Output the [x, y] coordinate of the center of the cell containing the given text.  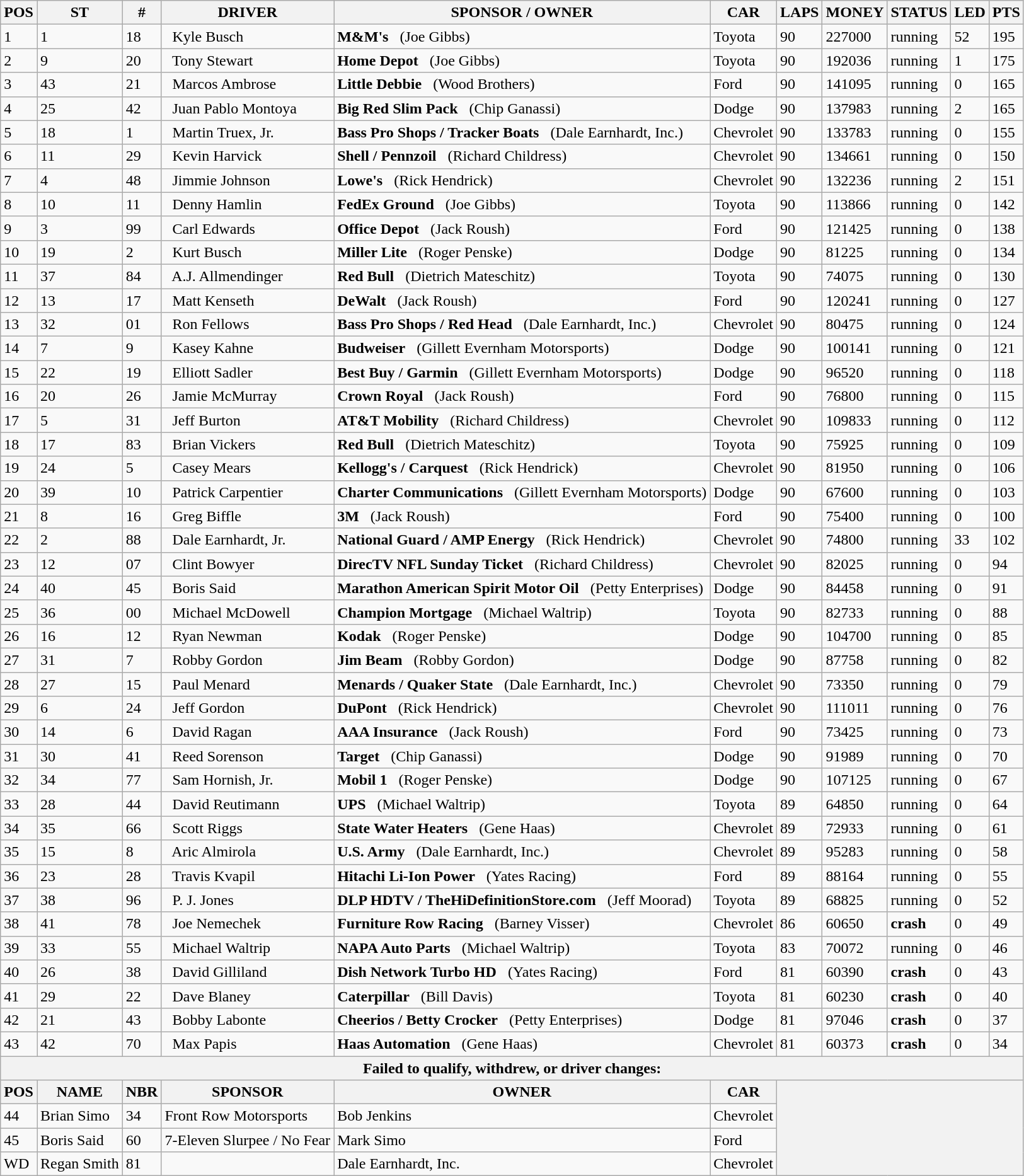
132236 [854, 180]
Dale Earnhardt, Jr. [248, 540]
72933 [854, 828]
Ron Fellows [248, 325]
Joe Nemechek [248, 924]
Regan Smith [79, 1164]
Paul Menard [248, 684]
81950 [854, 468]
NAPA Auto Parts (Michael Waltrip) [522, 948]
227000 [854, 37]
127 [1006, 301]
133783 [854, 132]
7-Eleven Slurpee / No Fear [248, 1140]
Aric Almirola [248, 852]
87758 [854, 660]
73350 [854, 684]
76800 [854, 396]
175 [1006, 61]
61 [1006, 828]
A.J. Allmendinger [248, 276]
Brian Simo [79, 1116]
74800 [854, 540]
Mark Simo [522, 1140]
# [142, 13]
Bobby Labonte [248, 1020]
49 [1006, 924]
103 [1006, 492]
130 [1006, 276]
88164 [854, 876]
Bass Pro Shops / Red Head (Dale Earnhardt, Inc.) [522, 325]
Michael McDowell [248, 612]
David Ragan [248, 732]
Kodak (Roger Penske) [522, 636]
Sam Hornish, Jr. [248, 780]
U.S. Army (Dale Earnhardt, Inc.) [522, 852]
60230 [854, 996]
Lowe's (Rick Hendrick) [522, 180]
National Guard / AMP Energy (Rick Hendrick) [522, 540]
DeWalt (Jack Roush) [522, 301]
102 [1006, 540]
Max Papis [248, 1044]
Jamie McMurray [248, 396]
111011 [854, 708]
Crown Royal (Jack Roush) [522, 396]
155 [1006, 132]
81225 [854, 252]
UPS (Michael Waltrip) [522, 804]
Target (Chip Ganassi) [522, 756]
138 [1006, 228]
Clint Bowyer [248, 564]
76 [1006, 708]
Hitachi Li-Ion Power (Yates Racing) [522, 876]
Front Row Motorsports [248, 1116]
121425 [854, 228]
OWNER [522, 1092]
Furniture Row Racing (Barney Visser) [522, 924]
DLP HDTV / TheHiDefinitionStore.com (Jeff Moorad) [522, 900]
73 [1006, 732]
Home Depot (Joe Gibbs) [522, 61]
58 [1006, 852]
100141 [854, 349]
ST [79, 13]
LAPS [800, 13]
67 [1006, 780]
67600 [854, 492]
Tony Stewart [248, 61]
Jeff Gordon [248, 708]
48 [142, 180]
79 [1006, 684]
95283 [854, 852]
Patrick Carpentier [248, 492]
Haas Automation (Gene Haas) [522, 1044]
78 [142, 924]
84 [142, 276]
112 [1006, 420]
AAA Insurance (Jack Roush) [522, 732]
Greg Biffle [248, 516]
Kasey Kahne [248, 349]
Miller Lite (Roger Penske) [522, 252]
Caterpillar (Bill Davis) [522, 996]
Failed to qualify, withdrew, or driver changes: [512, 1068]
96 [142, 900]
121 [1006, 349]
Best Buy / Garmin (Gillett Evernham Motorsports) [522, 372]
Kurt Busch [248, 252]
66 [142, 828]
PTS [1006, 13]
104700 [854, 636]
60650 [854, 924]
Big Red Slim Pack (Chip Ganassi) [522, 108]
68825 [854, 900]
96520 [854, 372]
Cheerios / Betty Crocker (Petty Enterprises) [522, 1020]
86 [800, 924]
134661 [854, 156]
64 [1006, 804]
Bob Jenkins [522, 1116]
70072 [854, 948]
75400 [854, 516]
Dave Blaney [248, 996]
AT&T Mobility (Richard Childress) [522, 420]
60373 [854, 1044]
Mobil 1 (Roger Penske) [522, 780]
Dish Network Turbo HD (Yates Racing) [522, 972]
Marcos Ambrose [248, 84]
Juan Pablo Montoya [248, 108]
75925 [854, 444]
Budweiser (Gillett Evernham Motorsports) [522, 349]
74075 [854, 276]
82733 [854, 612]
07 [142, 564]
Dale Earnhardt, Inc. [522, 1164]
120241 [854, 301]
141095 [854, 84]
P. J. Jones [248, 900]
109 [1006, 444]
Bass Pro Shops / Tracker Boats (Dale Earnhardt, Inc.) [522, 132]
Marathon American Spirit Motor Oil (Petty Enterprises) [522, 588]
91989 [854, 756]
Menards / Quaker State (Dale Earnhardt, Inc.) [522, 684]
David Reutimann [248, 804]
M&M's (Joe Gibbs) [522, 37]
Reed Sorenson [248, 756]
MONEY [854, 13]
WD [19, 1164]
Charter Communications (Gillett Evernham Motorsports) [522, 492]
SPONSOR [248, 1092]
60390 [854, 972]
91 [1006, 588]
Robby Gordon [248, 660]
151 [1006, 180]
Matt Kenseth [248, 301]
State Water Heaters (Gene Haas) [522, 828]
137983 [854, 108]
107125 [854, 780]
113866 [854, 204]
64850 [854, 804]
Carl Edwards [248, 228]
73425 [854, 732]
LED [970, 13]
Jeff Burton [248, 420]
Jimmie Johnson [248, 180]
DRIVER [248, 13]
Ryan Newman [248, 636]
Kyle Busch [248, 37]
3M (Jack Roush) [522, 516]
Jim Beam (Robby Gordon) [522, 660]
60 [142, 1140]
Scott Riggs [248, 828]
97046 [854, 1020]
DuPont (Rick Hendrick) [522, 708]
DirecTV NFL Sunday Ticket (Richard Childress) [522, 564]
195 [1006, 37]
Denny Hamlin [248, 204]
142 [1006, 204]
115 [1006, 396]
Kellogg's / Carquest (Rick Hendrick) [522, 468]
106 [1006, 468]
150 [1006, 156]
84458 [854, 588]
Shell / Pennzoil (Richard Childress) [522, 156]
80475 [854, 325]
Travis Kvapil [248, 876]
Brian Vickers [248, 444]
01 [142, 325]
FedEx Ground (Joe Gibbs) [522, 204]
100 [1006, 516]
00 [142, 612]
Elliott Sadler [248, 372]
Martin Truex, Jr. [248, 132]
85 [1006, 636]
192036 [854, 61]
Office Depot (Jack Roush) [522, 228]
Michael Waltrip [248, 948]
Kevin Harvick [248, 156]
David Gilliland [248, 972]
82025 [854, 564]
Little Debbie (Wood Brothers) [522, 84]
SPONSOR / OWNER [522, 13]
94 [1006, 564]
NBR [142, 1092]
134 [1006, 252]
STATUS [919, 13]
Champion Mortgage (Michael Waltrip) [522, 612]
77 [142, 780]
118 [1006, 372]
109833 [854, 420]
Casey Mears [248, 468]
NAME [79, 1092]
82 [1006, 660]
46 [1006, 948]
124 [1006, 325]
99 [142, 228]
